Return (x, y) of the center of cell containing provided text 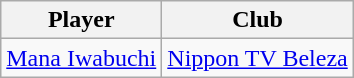
Mana Iwabuchi (82, 58)
Club (258, 20)
Player (82, 20)
Nippon TV Beleza (258, 58)
